Find where the given text appears and provide that cell's center as (X, Y) coordinate. 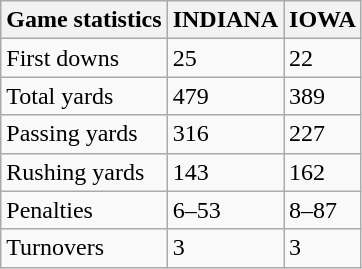
First downs (84, 58)
Rushing yards (84, 172)
Passing yards (84, 134)
143 (225, 172)
479 (225, 96)
8–87 (323, 210)
25 (225, 58)
IOWA (323, 20)
6–53 (225, 210)
227 (323, 134)
22 (323, 58)
INDIANA (225, 20)
Total yards (84, 96)
Penalties (84, 210)
162 (323, 172)
389 (323, 96)
Turnovers (84, 248)
316 (225, 134)
Game statistics (84, 20)
